Search for the cell housing the specified text and yield its (x, y) center coordinate. 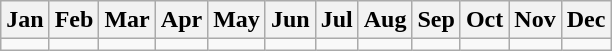
Dec (586, 20)
Aug (385, 20)
May (237, 20)
Jul (336, 20)
Jun (290, 20)
Oct (484, 20)
Nov (535, 20)
Feb (74, 20)
Mar (127, 20)
Apr (181, 20)
Jan (25, 20)
Sep (436, 20)
